Provide the [X, Y] coordinate of the cell's center where the given text is located.  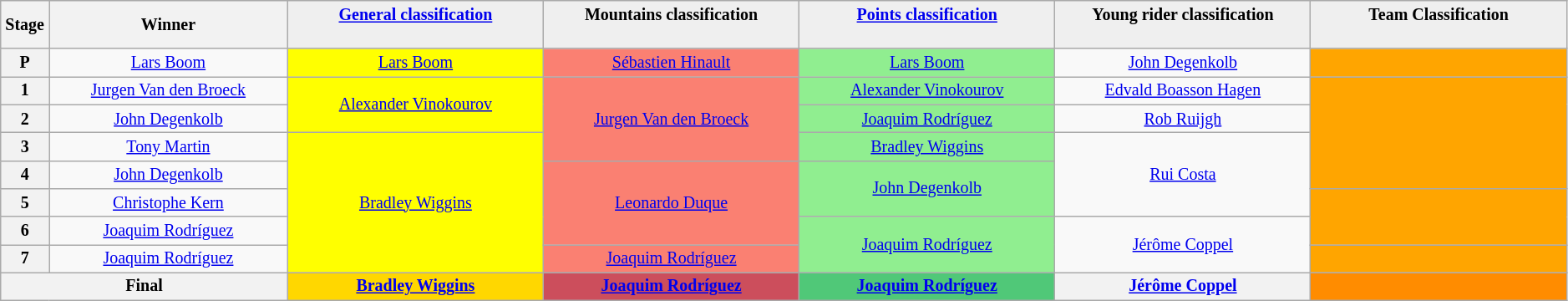
4 [25, 174]
Rui Costa [1183, 175]
Final [145, 286]
Rob Ruijgh [1183, 119]
2 [25, 119]
Winner [169, 25]
5 [25, 202]
Tony Martin [169, 147]
Leonardo Duque [671, 202]
Points classification [927, 25]
Edvald Boasson Hagen [1183, 90]
Young rider classification [1183, 25]
Christophe Kern [169, 202]
Sébastien Hinault [671, 64]
6 [25, 231]
Team Classification [1439, 25]
3 [25, 147]
Mountains classification [671, 25]
7 [25, 259]
Stage [25, 25]
General classification [415, 25]
1 [25, 90]
P [25, 64]
